From the cell containing the given text, extract its center point as (x, y) coordinate. 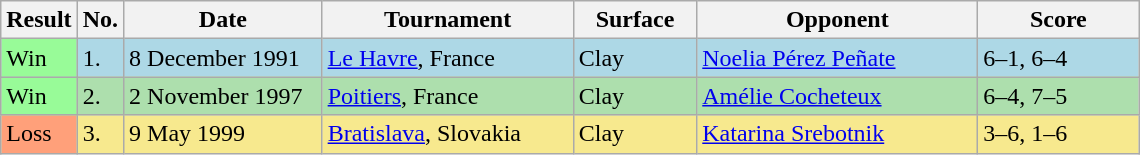
Katarina Srebotnik (838, 134)
Surface (635, 20)
3. (100, 134)
2 November 1997 (224, 96)
No. (100, 20)
Loss (39, 134)
Poitiers, France (448, 96)
Result (39, 20)
6–4, 7–5 (1058, 96)
8 December 1991 (224, 58)
9 May 1999 (224, 134)
Score (1058, 20)
1. (100, 58)
Bratislava, Slovakia (448, 134)
Date (224, 20)
2. (100, 96)
Amélie Cocheteux (838, 96)
Le Havre, France (448, 58)
6–1, 6–4 (1058, 58)
3–6, 1–6 (1058, 134)
Tournament (448, 20)
Opponent (838, 20)
Noelia Pérez Peñate (838, 58)
